Output the [X, Y] coordinate of the center of the cell containing the given text.  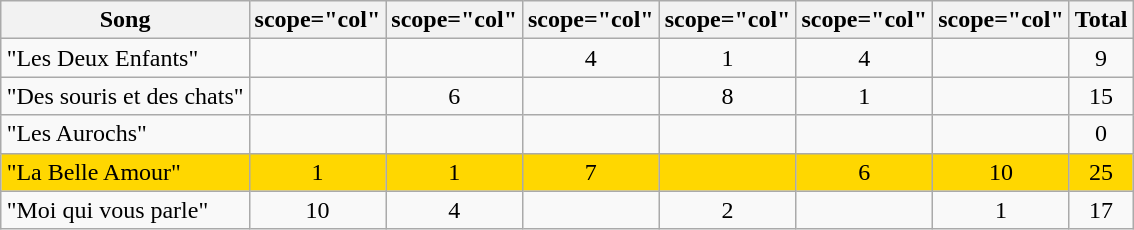
"Moi qui vous parle" [125, 210]
0 [1101, 134]
"Des souris et des chats" [125, 96]
"La Belle Amour" [125, 172]
Total [1101, 20]
9 [1101, 58]
25 [1101, 172]
8 [728, 96]
15 [1101, 96]
7 [590, 172]
"Les Deux Enfants" [125, 58]
2 [728, 210]
"Les Aurochs" [125, 134]
17 [1101, 210]
Song [125, 20]
